Search for the cell housing the specified text and yield its (x, y) center coordinate. 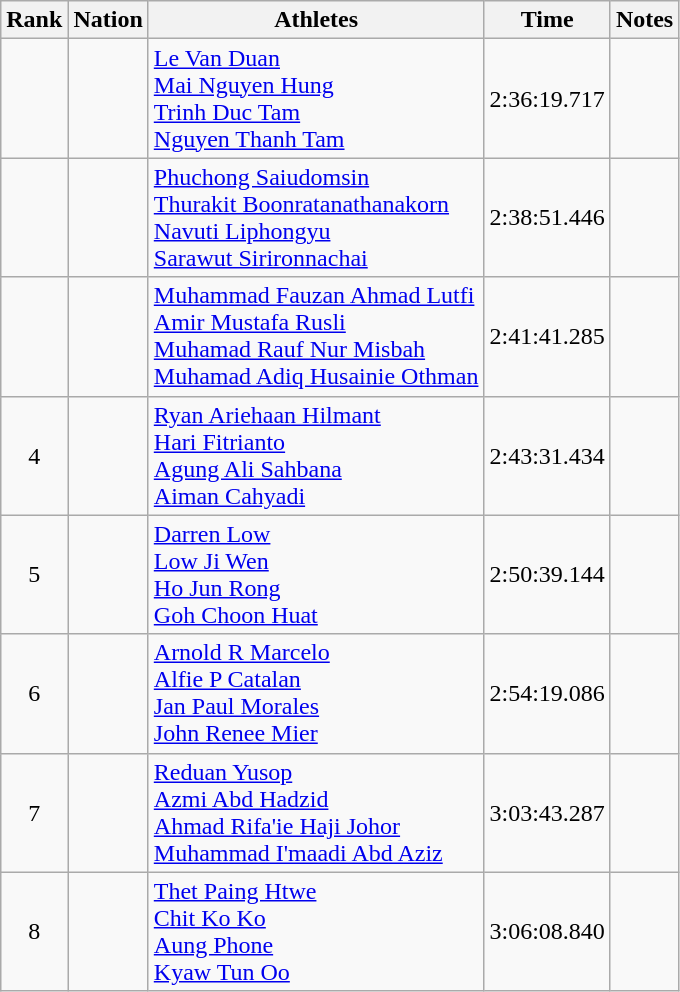
2:54:19.086 (547, 694)
5 (34, 574)
Thet Paing Htwe Chit Ko Ko Aung Phone Kyaw Tun Oo (316, 932)
Rank (34, 20)
7 (34, 812)
Arnold R Marcelo Alfie P Catalan Jan Paul Morales John Renee Mier (316, 694)
Nation (108, 20)
2:38:51.446 (547, 218)
2:43:31.434 (547, 456)
Muhammad Fauzan Ahmad Lutfi Amir Mustafa Rusli Muhamad Rauf Nur Misbah Muhamad Adiq Husainie Othman (316, 336)
Ryan Ariehaan Hilmant Hari Fitrianto Agung Ali Sahbana Aiman Cahyadi (316, 456)
2:41:41.285 (547, 336)
2:50:39.144 (547, 574)
Notes (644, 20)
6 (34, 694)
3:06:08.840 (547, 932)
Reduan Yusop Azmi Abd Hadzid Ahmad Rifa'ie Haji Johor Muhammad I'maadi Abd Aziz (316, 812)
Phuchong Saiudomsin Thurakit Boonratanathanakorn Navuti Liphongyu Sarawut Sirironnachai (316, 218)
Athletes (316, 20)
Time (547, 20)
3:03:43.287 (547, 812)
Le Van Duan Mai Nguyen Hung Trinh Duc Tam Nguyen Thanh Tam (316, 98)
8 (34, 932)
2:36:19.717 (547, 98)
Darren Low Low Ji Wen Ho Jun Rong Goh Choon Huat (316, 574)
4 (34, 456)
